Detect which cell encompasses the target text, then output its (X, Y) center coordinate. 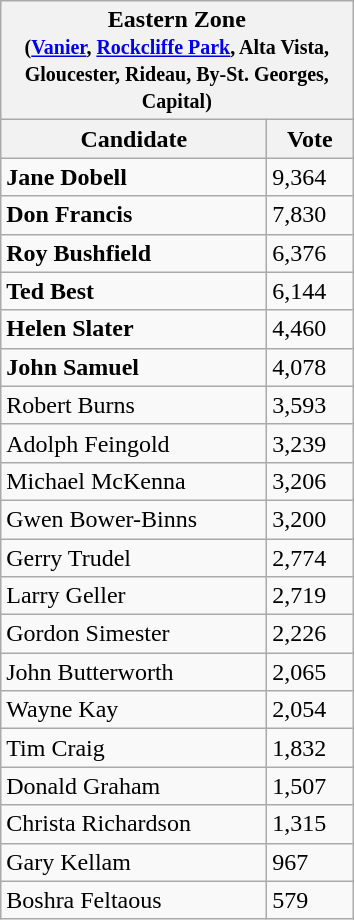
Jane Dobell (134, 177)
Michael McKenna (134, 481)
3,593 (310, 405)
967 (310, 862)
Don Francis (134, 215)
Larry Geller (134, 596)
Ted Best (134, 291)
3,239 (310, 443)
Donald Graham (134, 786)
Gordon Simester (134, 634)
4,078 (310, 367)
Robert Burns (134, 405)
7,830 (310, 215)
Boshra Feltaous (134, 900)
6,376 (310, 253)
2,054 (310, 710)
3,206 (310, 481)
2,065 (310, 672)
Roy Bushfield (134, 253)
6,144 (310, 291)
Gary Kellam (134, 862)
Candidate (134, 139)
Vote (310, 139)
Eastern Zone (Vanier, Rockcliffe Park, Alta Vista, Gloucester, Rideau, By-St. Georges, Capital) (177, 60)
579 (310, 900)
4,460 (310, 329)
Tim Craig (134, 748)
1,315 (310, 824)
2,719 (310, 596)
3,200 (310, 519)
Christa Richardson (134, 824)
Adolph Feingold (134, 443)
2,226 (310, 634)
John Samuel (134, 367)
Wayne Kay (134, 710)
1,832 (310, 748)
Gerry Trudel (134, 557)
2,774 (310, 557)
Gwen Bower-Binns (134, 519)
1,507 (310, 786)
John Butterworth (134, 672)
Helen Slater (134, 329)
9,364 (310, 177)
